Capture the cell that displays the provided text and extract its (X, Y) central coordinate. 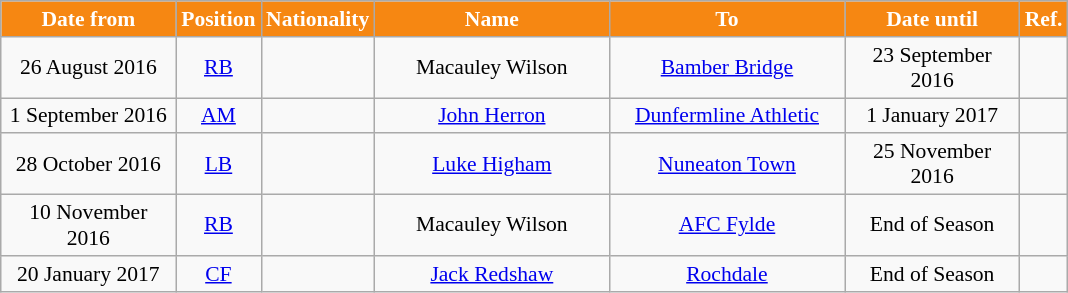
Date from (88, 19)
1 January 2017 (932, 116)
CF (218, 274)
1 September 2016 (88, 116)
Nationality (318, 19)
10 November 2016 (88, 226)
Name (492, 19)
Bamber Bridge (726, 68)
LB (218, 164)
Jack Redshaw (492, 274)
Position (218, 19)
26 August 2016 (88, 68)
To (726, 19)
Nuneaton Town (726, 164)
25 November 2016 (932, 164)
Date until (932, 19)
20 January 2017 (88, 274)
28 October 2016 (88, 164)
AFC Fylde (726, 226)
Luke Higham (492, 164)
AM (218, 116)
Ref. (1044, 19)
23 September 2016 (932, 68)
Dunfermline Athletic (726, 116)
Rochdale (726, 274)
John Herron (492, 116)
